Locate the cell with the specified text and output its [X, Y] center coordinate. 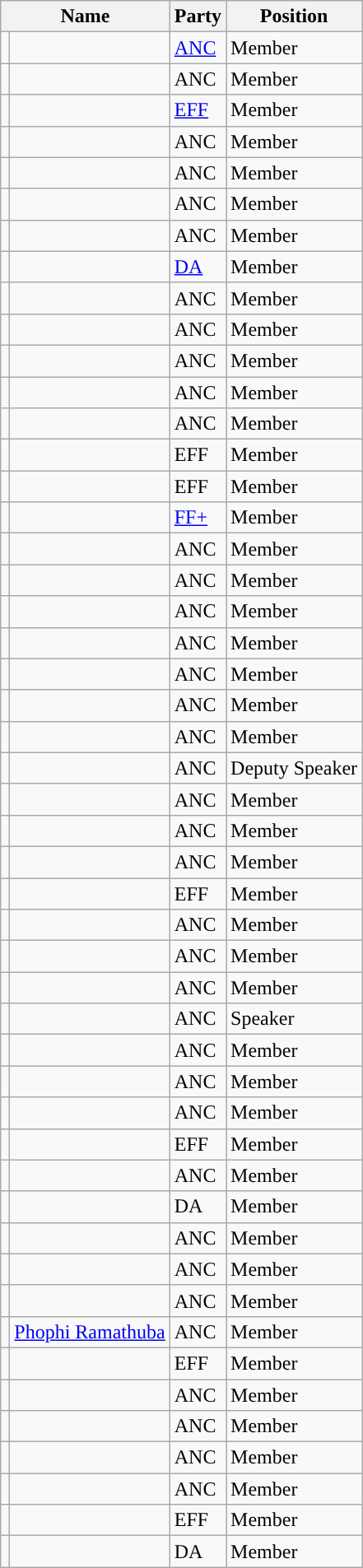
Phophi Ramathuba [90, 1332]
Position [295, 16]
Deputy Speaker [295, 768]
Party [198, 16]
FF+ [198, 518]
Name [86, 16]
Speaker [295, 1019]
